Provide the [x, y] coordinate of the cell's center where the given text is located.  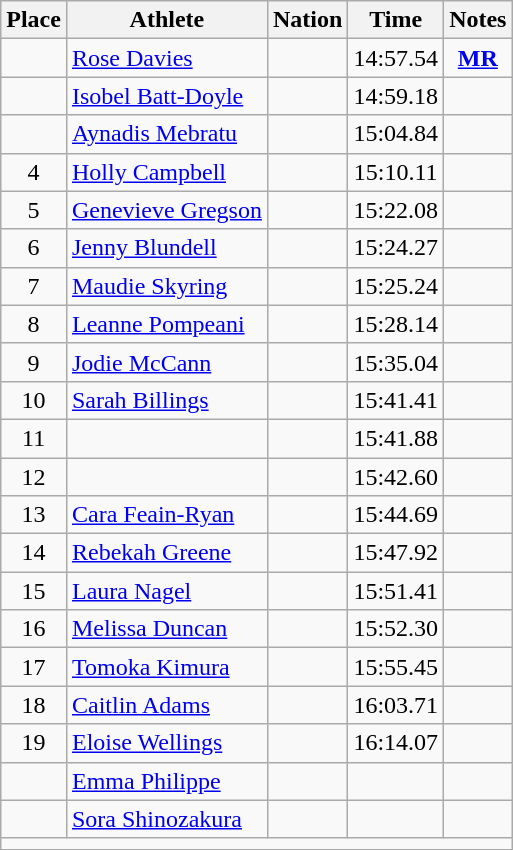
15:04.84 [396, 134]
15:52.30 [396, 629]
13 [34, 515]
Notes [478, 20]
Nation [307, 20]
Sora Shinozakura [166, 819]
15:24.27 [396, 248]
15:42.60 [396, 477]
16:14.07 [396, 743]
Isobel Batt-Doyle [166, 96]
15:41.41 [396, 400]
15:35.04 [396, 362]
Eloise Wellings [166, 743]
Tomoka Kimura [166, 667]
Maudie Skyring [166, 286]
Laura Nagel [166, 591]
5 [34, 210]
Athlete [166, 20]
Aynadis Mebratu [166, 134]
Jenny Blundell [166, 248]
Cara Feain-Ryan [166, 515]
Melissa Duncan [166, 629]
Rose Davies [166, 58]
15:44.69 [396, 515]
16 [34, 629]
Leanne Pompeani [166, 324]
15 [34, 591]
Jodie McCann [166, 362]
9 [34, 362]
17 [34, 667]
15:25.24 [396, 286]
14 [34, 553]
Place [34, 20]
Rebekah Greene [166, 553]
15:22.08 [396, 210]
15:51.41 [396, 591]
15:28.14 [396, 324]
14:59.18 [396, 96]
Sarah Billings [166, 400]
8 [34, 324]
Emma Philippe [166, 781]
15:10.11 [396, 172]
18 [34, 705]
12 [34, 477]
15:41.88 [396, 438]
16:03.71 [396, 705]
Time [396, 20]
14:57.54 [396, 58]
MR [478, 58]
15:47.92 [396, 553]
10 [34, 400]
Caitlin Adams [166, 705]
4 [34, 172]
19 [34, 743]
6 [34, 248]
11 [34, 438]
7 [34, 286]
Holly Campbell [166, 172]
15:55.45 [396, 667]
Genevieve Gregson [166, 210]
